Return [X, Y] of the center of cell containing provided text 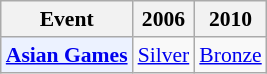
2006 [164, 19]
2010 [230, 19]
Asian Games [67, 55]
Event [67, 19]
Bronze [230, 55]
Silver [164, 55]
